Search for the cell housing the specified text and yield its (x, y) center coordinate. 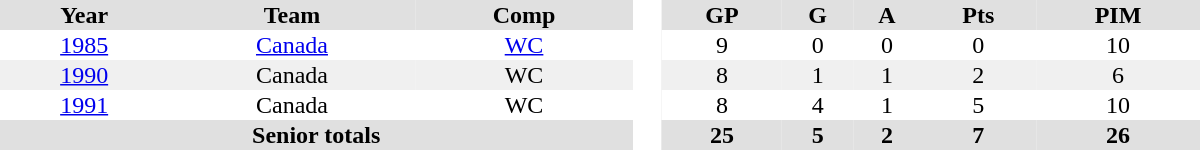
GP (722, 15)
1985 (84, 45)
Team (292, 15)
6 (1118, 75)
25 (722, 135)
Comp (524, 15)
Year (84, 15)
G (818, 15)
PIM (1118, 15)
1991 (84, 105)
26 (1118, 135)
4 (818, 105)
A (886, 15)
9 (722, 45)
7 (978, 135)
Pts (978, 15)
Senior totals (316, 135)
1990 (84, 75)
